Search for the cell housing the specified text and yield its [x, y] center coordinate. 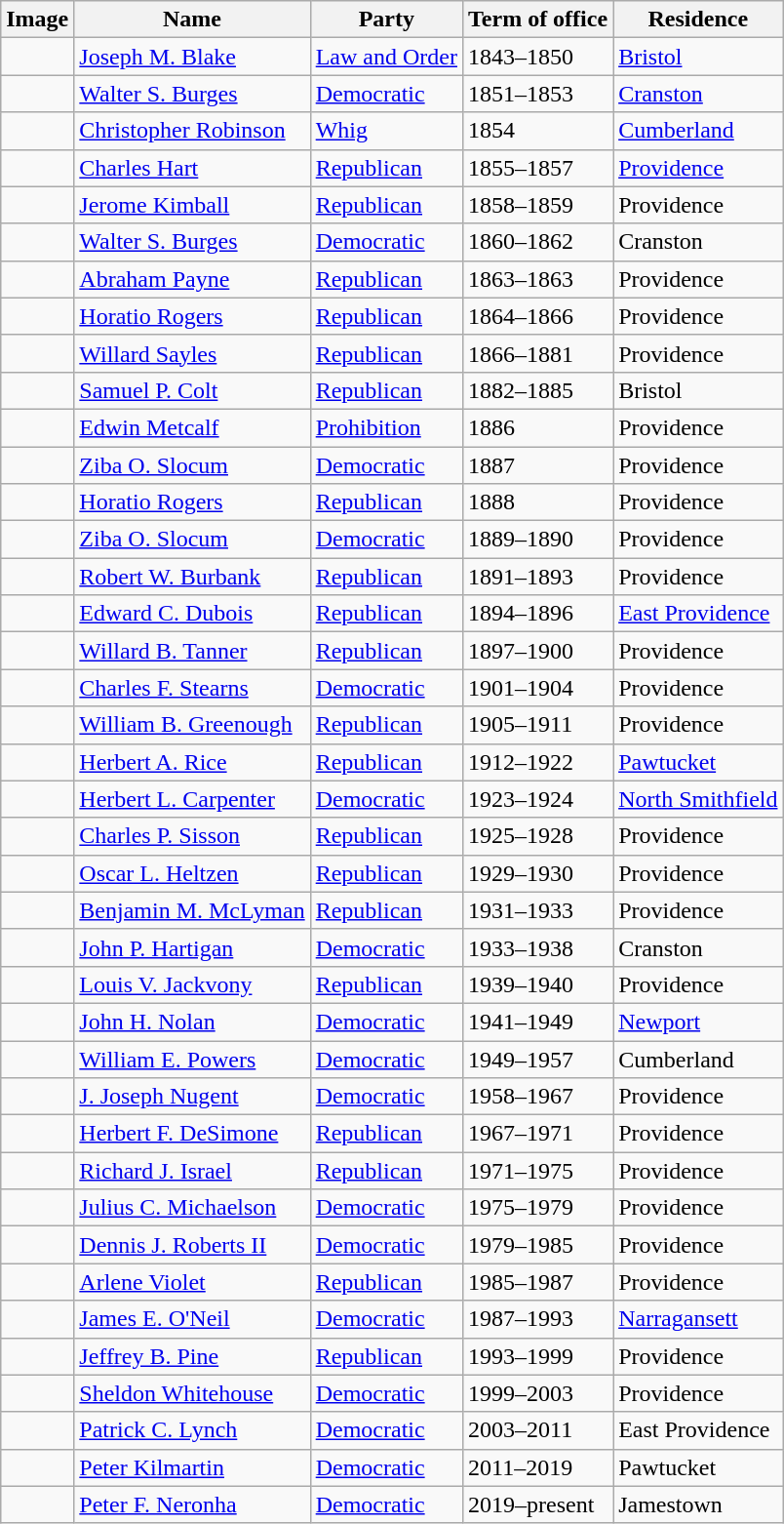
Jerome Kimball [192, 205]
1866–1881 [537, 353]
1939–1940 [537, 984]
Residence [698, 20]
1882–1885 [537, 390]
Willard B. Tanner [192, 651]
1933–1938 [537, 947]
Prohibition [386, 427]
1894–1896 [537, 614]
Newport [698, 1022]
2003–2011 [537, 1430]
James E. O'Neil [192, 1319]
Charles F. Stearns [192, 688]
Herbert F. DeSimone [192, 1134]
John H. Nolan [192, 1022]
1967–1971 [537, 1134]
Jamestown [698, 1504]
Benjamin M. McLyman [192, 910]
William E. Powers [192, 1059]
1887 [537, 465]
Edward C. Dubois [192, 614]
1851–1853 [537, 94]
Christopher Robinson [192, 131]
Charles Hart [192, 168]
Peter Kilmartin [192, 1467]
1929–1930 [537, 873]
1886 [537, 427]
1889–1890 [537, 540]
1931–1933 [537, 910]
Robert W. Burbank [192, 577]
1971–1975 [537, 1171]
Narragansett [698, 1319]
Samuel P. Colt [192, 390]
J. Joseph Nugent [192, 1097]
1855–1857 [537, 168]
1923–1924 [537, 799]
Whig [386, 131]
John P. Hartigan [192, 947]
Patrick C. Lynch [192, 1430]
1912–1922 [537, 762]
Dennis J. Roberts II [192, 1245]
Law and Order [386, 57]
Abraham Payne [192, 279]
1864–1866 [537, 316]
1901–1904 [537, 688]
Charles P. Sisson [192, 836]
1858–1859 [537, 205]
1949–1957 [537, 1059]
1888 [537, 502]
1999–2003 [537, 1393]
Peter F. Neronha [192, 1504]
1863–1863 [537, 279]
Julius C. Michaelson [192, 1208]
William B. Greenough [192, 725]
1897–1900 [537, 651]
2019–present [537, 1504]
Edwin Metcalf [192, 427]
1941–1949 [537, 1022]
Joseph M. Blake [192, 57]
1860–1862 [537, 242]
Richard J. Israel [192, 1171]
Name [192, 20]
1925–1928 [537, 836]
Sheldon Whitehouse [192, 1393]
Oscar L. Heltzen [192, 873]
Willard Sayles [192, 353]
Jeffrey B. Pine [192, 1356]
Herbert A. Rice [192, 762]
1975–1979 [537, 1208]
Term of office [537, 20]
North Smithfield [698, 799]
1985–1987 [537, 1282]
1843–1850 [537, 57]
1905–1911 [537, 725]
2011–2019 [537, 1467]
1993–1999 [537, 1356]
1979–1985 [537, 1245]
Image [37, 20]
Arlene Violet [192, 1282]
Louis V. Jackvony [192, 984]
Party [386, 20]
1987–1993 [537, 1319]
1854 [537, 131]
1958–1967 [537, 1097]
Herbert L. Carpenter [192, 799]
1891–1893 [537, 577]
